Pinpoint the cell where the given text exists, returning its [x, y] midpoint coordinate. 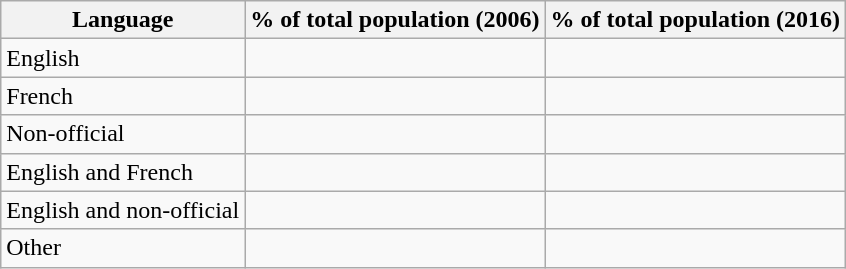
Other [123, 248]
French [123, 96]
Non-official [123, 134]
English [123, 58]
English and non-official [123, 210]
Language [123, 20]
English and French [123, 172]
% of total population (2006) [395, 20]
% of total population (2016) [695, 20]
